Return the [X, Y] coordinate for the center point of the cell that contains the specified text.  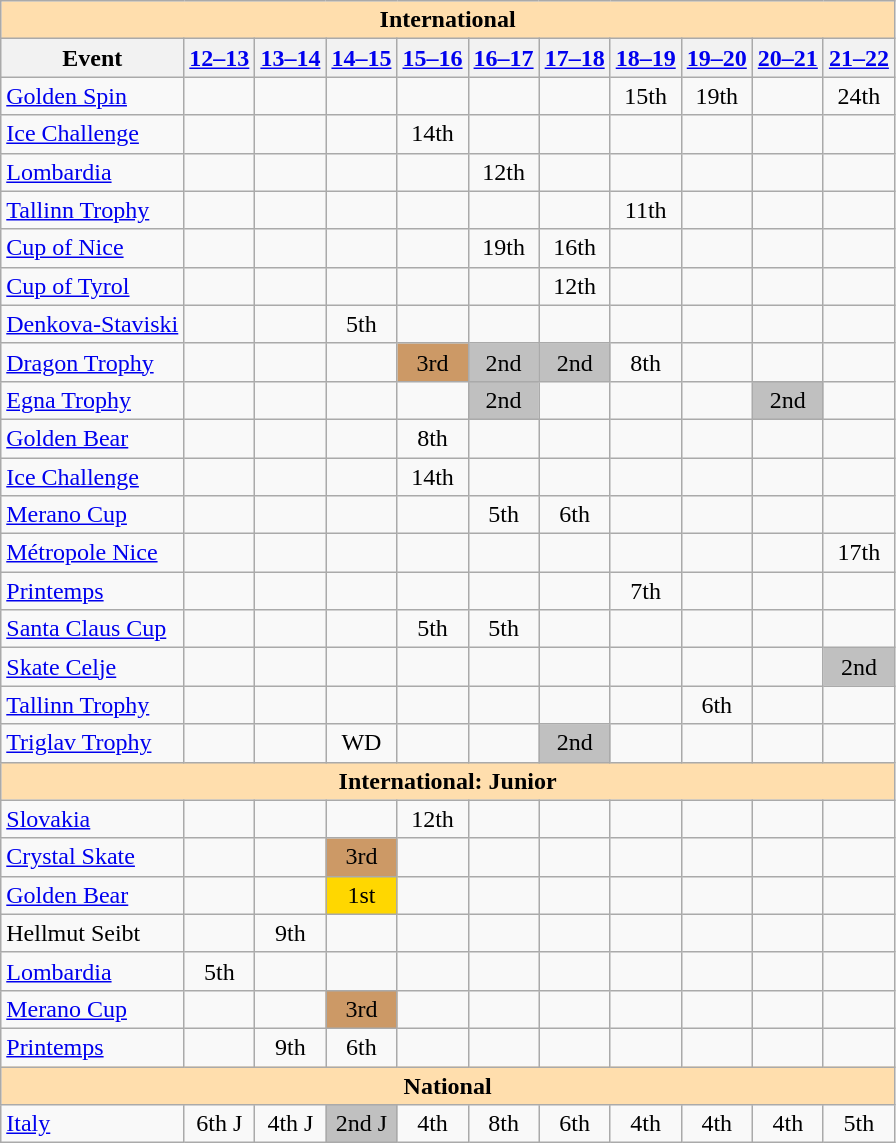
Event [92, 58]
Métropole Nice [92, 553]
Crystal Skate [92, 857]
2nd J [362, 1124]
WD [362, 743]
16th [574, 248]
International: Junior [448, 781]
Dragon Trophy [92, 362]
4th J [290, 1124]
Skate Celje [92, 667]
Triglav Trophy [92, 743]
Egna Trophy [92, 400]
Cup of Tyrol [92, 286]
12–13 [220, 58]
20–21 [788, 58]
21–22 [858, 58]
17–18 [574, 58]
24th [858, 96]
Denkova-Staviski [92, 324]
Hellmut Seibt [92, 933]
15th [646, 96]
19–20 [716, 58]
Cup of Nice [92, 248]
13–14 [290, 58]
1st [362, 895]
6th J [220, 1124]
National [448, 1085]
18–19 [646, 58]
Slovakia [92, 819]
Santa Claus Cup [92, 629]
17th [858, 553]
15–16 [432, 58]
Golden Spin [92, 96]
Italy [92, 1124]
14–15 [362, 58]
7th [646, 591]
International [448, 20]
16–17 [504, 58]
11th [646, 210]
